Return the [x, y] coordinate for the center point of the cell that contains the specified text.  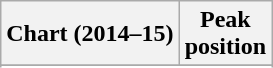
Peakposition [225, 34]
Chart (2014–15) [90, 34]
